From the cell containing the given text, extract its center point as (x, y) coordinate. 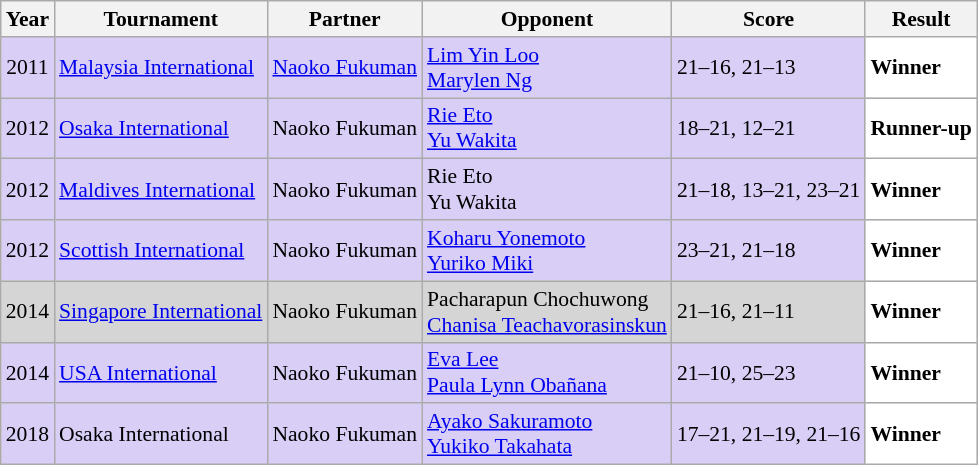
Koharu Yonemoto Yuriko Miki (547, 250)
Malaysia International (160, 68)
18–21, 12–21 (769, 128)
Ayako Sakuramoto Yukiko Takahata (547, 434)
21–10, 25–23 (769, 372)
Scottish International (160, 250)
USA International (160, 372)
Score (769, 19)
21–16, 21–11 (769, 312)
Eva Lee Paula Lynn Obañana (547, 372)
23–21, 21–18 (769, 250)
Pacharapun Chochuwong Chanisa Teachavorasinskun (547, 312)
Result (920, 19)
2011 (28, 68)
Runner-up (920, 128)
21–16, 21–13 (769, 68)
21–18, 13–21, 23–21 (769, 190)
Opponent (547, 19)
Lim Yin Loo Marylen Ng (547, 68)
Maldives International (160, 190)
17–21, 21–19, 21–16 (769, 434)
Partner (344, 19)
Singapore International (160, 312)
Year (28, 19)
Tournament (160, 19)
2018 (28, 434)
